For the text-containing cell, return its midpoint in (x, y) coordinate format. 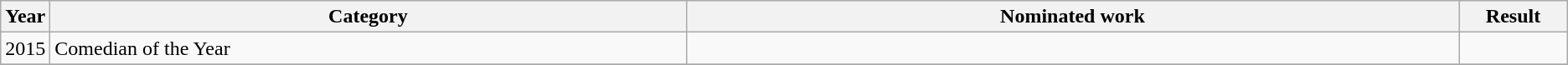
Year (25, 17)
Comedian of the Year (369, 48)
Nominated work (1072, 17)
Result (1513, 17)
Category (369, 17)
2015 (25, 48)
